Find where the given text appears and provide that cell's center as [X, Y] coordinate. 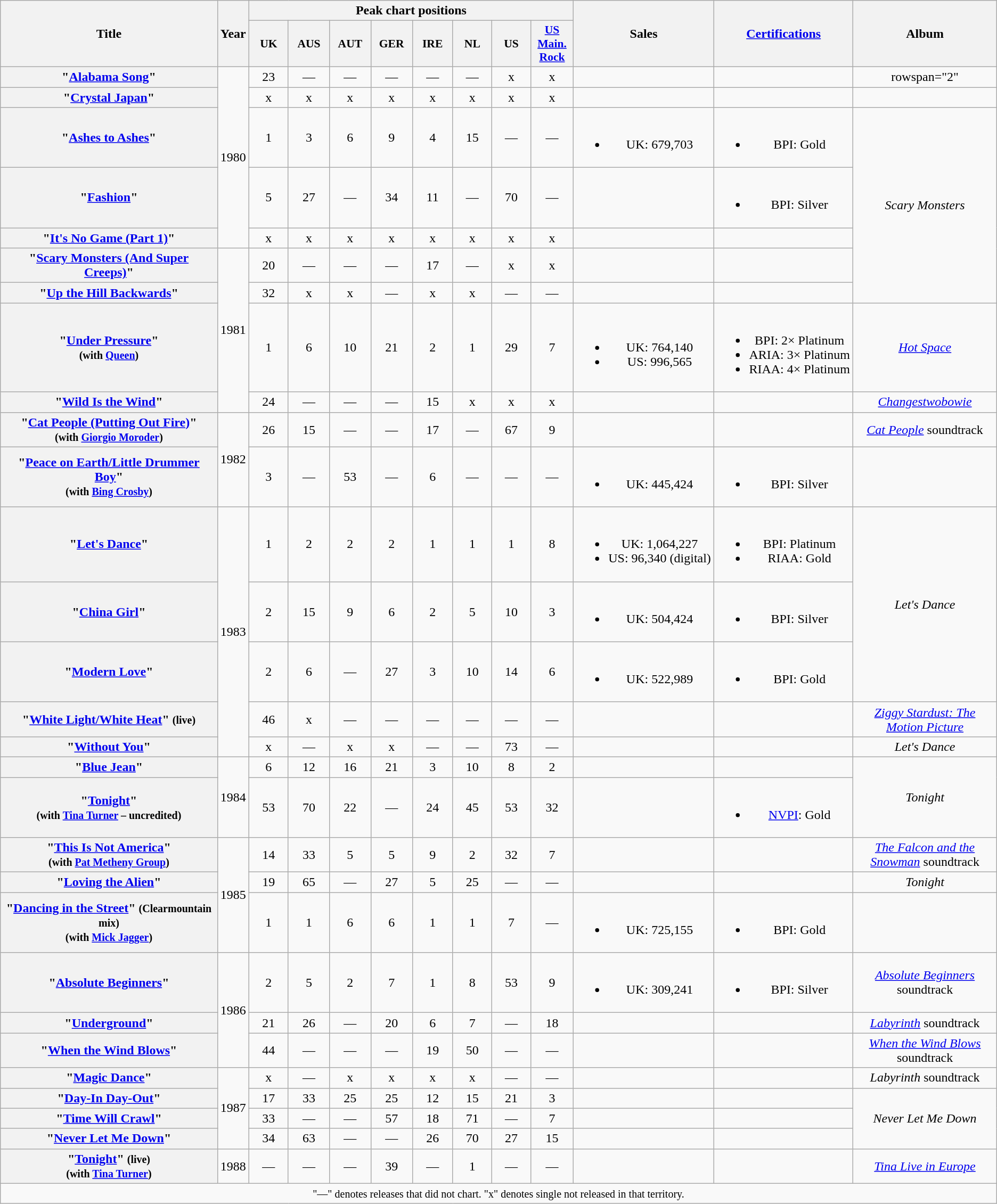
73 [511, 747]
"Underground" [109, 1023]
39 [391, 1166]
"Day-In Day-Out" [109, 1098]
"Fashion" [109, 198]
The Falcon and the Snowman soundtrack [925, 855]
29 [511, 347]
"Peace on Earth/Little Drummer Boy"(with Bing Crosby) [109, 477]
"China Girl" [109, 611]
Album [925, 34]
Never Let Me Down [925, 1118]
"Dancing in the Street" (Clearmountain mix)(with Mick Jagger) [109, 922]
UK [268, 44]
23 [268, 77]
"Loving the Alien" [109, 882]
"—" denotes releases that did not chart. "x" denotes single not released in that territory. [498, 1193]
46 [268, 719]
67 [511, 429]
UK: 1,064,227US: 96,340 (digital) [644, 544]
"Modern Love" [109, 672]
44 [268, 1050]
"When the Wind Blows" [109, 1050]
IRE [432, 44]
AUT [350, 44]
UK: 725,155 [644, 922]
1983 [233, 632]
US [511, 44]
1980 [233, 157]
BPI: PlatinumRIAA: Gold [783, 544]
UK: 764,140US: 996,565 [644, 347]
"Time Will Crawl" [109, 1118]
Hot Space [925, 347]
"Never Let Me Down" [109, 1139]
AUS [309, 44]
Year [233, 34]
"Scary Monsters (And Super Creeps)" [109, 265]
71 [472, 1118]
GER [391, 44]
57 [391, 1118]
BPI: 2× PlatinumARIA: 3× PlatinumRIAA: 4× Platinum [783, 347]
4 [432, 137]
"Without You" [109, 747]
Absolute Beginners soundtrack [925, 983]
50 [472, 1050]
Certifications [783, 34]
1985 [233, 895]
Scary Monsters [925, 206]
45 [472, 807]
Title [109, 34]
1986 [233, 1010]
"Tonight"(with Tina Turner – uncredited) [109, 807]
"Absolute Beginners" [109, 983]
UK: 522,989 [644, 672]
1988 [233, 1166]
"Ashes to Ashes" [109, 137]
65 [309, 882]
22 [350, 807]
UK: 679,703 [644, 137]
Peak chart positions [411, 11]
1987 [233, 1108]
Cat People soundtrack [925, 429]
1982 [233, 460]
NL [472, 44]
11 [432, 198]
NVPI: Gold [783, 807]
"It's No Game (Part 1)" [109, 238]
1984 [233, 797]
"Blue Jean" [109, 767]
1981 [233, 330]
"White Light/White Heat" (live) [109, 719]
When the Wind Blows soundtrack [925, 1050]
"Magic Dance" [109, 1078]
Tina Live in Europe [925, 1166]
US Main.Rock [552, 44]
"Crystal Japan" [109, 97]
"Cat People (Putting Out Fire)"(with Giorgio Moroder) [109, 429]
"Under Pressure"(with Queen) [109, 347]
UK: 445,424 [644, 477]
UK: 309,241 [644, 983]
UK: 504,424 [644, 611]
Changestwobowie [925, 402]
Sales [644, 34]
"Tonight" (live)(with Tina Turner) [109, 1166]
"This Is Not America"(with Pat Metheny Group) [109, 855]
"Alabama Song" [109, 77]
63 [309, 1139]
Ziggy Stardust: The Motion Picture [925, 719]
"Let's Dance" [109, 544]
rowspan="2" [925, 77]
"Wild Is the Wind" [109, 402]
"Up the Hill Backwards" [109, 293]
16 [350, 767]
